Return [x, y] of the center of cell containing provided text 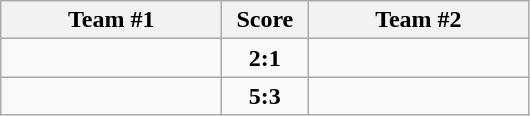
Team #1 [112, 20]
2:1 [265, 58]
5:3 [265, 96]
Score [265, 20]
Team #2 [418, 20]
